Detect which cell encompasses the target text, then output its (X, Y) center coordinate. 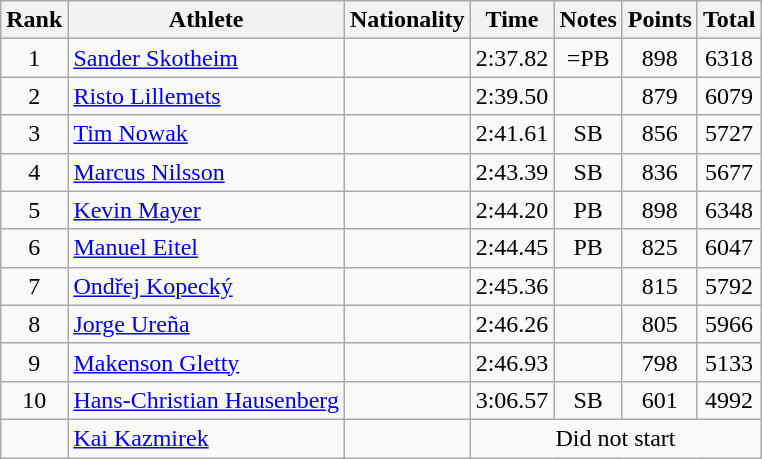
Points (660, 20)
2 (34, 96)
4992 (729, 400)
5727 (729, 134)
798 (660, 362)
5677 (729, 172)
8 (34, 324)
5133 (729, 362)
2:39.50 (512, 96)
Kai Kazmirek (206, 438)
601 (660, 400)
805 (660, 324)
3:06.57 (512, 400)
2:43.39 (512, 172)
Did not start (616, 438)
Notes (588, 20)
6348 (729, 210)
2:44.45 (512, 248)
Risto Lillemets (206, 96)
2:45.36 (512, 286)
Athlete (206, 20)
6 (34, 248)
3 (34, 134)
5 (34, 210)
2:41.61 (512, 134)
Sander Skotheim (206, 58)
7 (34, 286)
815 (660, 286)
Nationality (407, 20)
5792 (729, 286)
2:46.26 (512, 324)
836 (660, 172)
Ondřej Kopecký (206, 286)
879 (660, 96)
Manuel Eitel (206, 248)
1 (34, 58)
Hans-Christian Hausenberg (206, 400)
825 (660, 248)
Total (729, 20)
6047 (729, 248)
10 (34, 400)
Rank (34, 20)
856 (660, 134)
Makenson Gletty (206, 362)
9 (34, 362)
4 (34, 172)
Time (512, 20)
2:46.93 (512, 362)
Jorge Ureña (206, 324)
6079 (729, 96)
Tim Nowak (206, 134)
2:37.82 (512, 58)
2:44.20 (512, 210)
=PB (588, 58)
6318 (729, 58)
Marcus Nilsson (206, 172)
5966 (729, 324)
Kevin Mayer (206, 210)
